Search for the cell housing the specified text and yield its (X, Y) center coordinate. 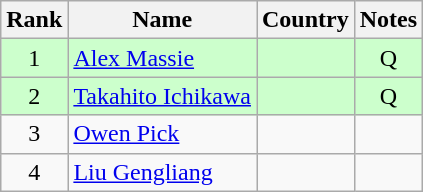
Country (305, 20)
Takahito Ichikawa (162, 96)
2 (34, 96)
1 (34, 58)
Name (162, 20)
Rank (34, 20)
Owen Pick (162, 134)
3 (34, 134)
4 (34, 172)
Notes (388, 20)
Liu Gengliang (162, 172)
Alex Massie (162, 58)
